Extract the (x, y) coordinate from the center of the cell holding the provided text.  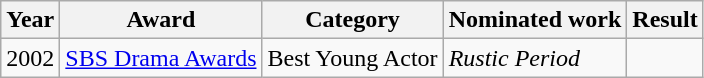
Nominated work (535, 20)
Rustic Period (535, 58)
Best Young Actor (352, 58)
SBS Drama Awards (161, 58)
Result (665, 20)
2002 (30, 58)
Category (352, 20)
Year (30, 20)
Award (161, 20)
